Scan for the cell matching the given text and deliver its (X, Y) coordinate at center. 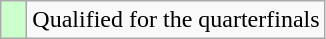
Qualified for the quarterfinals (176, 20)
